Scan for the cell matching the given text and deliver its (x, y) coordinate at center. 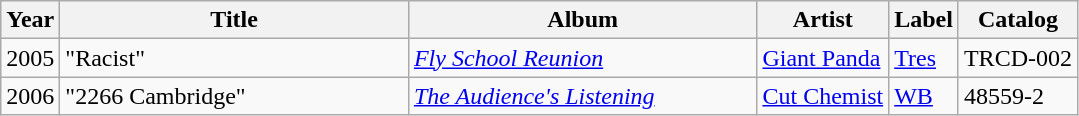
Year (30, 20)
Label (924, 20)
Tres (924, 58)
Album (582, 20)
Catalog (1018, 20)
WB (924, 96)
The Audience's Listening (582, 96)
48559-2 (1018, 96)
Title (234, 20)
2005 (30, 58)
2006 (30, 96)
Giant Panda (823, 58)
"2266 Cambridge" (234, 96)
Cut Chemist (823, 96)
TRCD-002 (1018, 58)
"Racist" (234, 58)
Fly School Reunion (582, 58)
Artist (823, 20)
